Pinpoint the cell where the given text exists, returning its [x, y] midpoint coordinate. 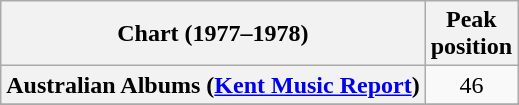
Chart (1977–1978) [213, 34]
46 [471, 85]
Australian Albums (Kent Music Report) [213, 85]
Peakposition [471, 34]
